Provide the [x, y] coordinate of the cell's center where the given text is located.  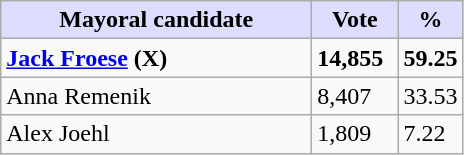
14,855 [355, 58]
33.53 [430, 96]
7.22 [430, 134]
Mayoral candidate [156, 20]
Vote [355, 20]
% [430, 20]
Jack Froese (X) [156, 58]
59.25 [430, 58]
Alex Joehl [156, 134]
1,809 [355, 134]
Anna Remenik [156, 96]
8,407 [355, 96]
